Capture the cell that displays the provided text and extract its [x, y] central coordinate. 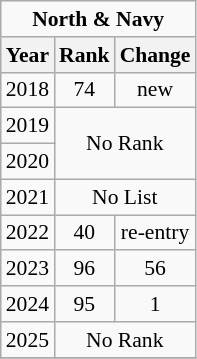
1 [156, 304]
Rank [84, 55]
56 [156, 269]
Year [28, 55]
North & Navy [98, 19]
No List [124, 197]
2025 [28, 340]
95 [84, 304]
2021 [28, 197]
2018 [28, 90]
2023 [28, 269]
96 [84, 269]
new [156, 90]
2019 [28, 126]
2022 [28, 233]
74 [84, 90]
re-entry [156, 233]
Change [156, 55]
40 [84, 233]
2024 [28, 304]
2020 [28, 162]
